Determine the (x, y) coordinate at the center of the cell enclosing the given text.  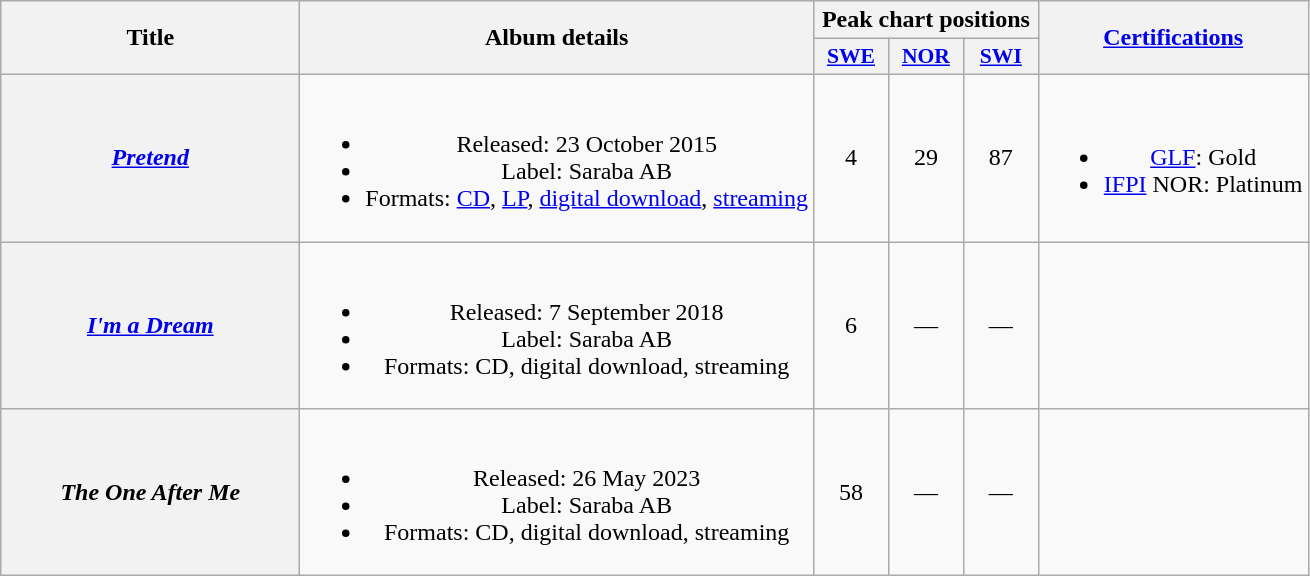
58 (852, 492)
Album details (557, 38)
Released: 23 October 2015Label: Saraba ABFormats: CD, LP, digital download, streaming (557, 158)
I'm a Dream (150, 326)
4 (852, 158)
SWI (1000, 57)
6 (852, 326)
Released: 26 May 2023Label: Saraba ABFormats: CD, digital download, streaming (557, 492)
SWE (852, 57)
Certifications (1173, 38)
29 (926, 158)
Pretend (150, 158)
NOR (926, 57)
GLF: GoldIFPI NOR: Platinum (1173, 158)
The One After Me (150, 492)
Title (150, 38)
87 (1000, 158)
Peak chart positions (926, 20)
Released: 7 September 2018Label: Saraba ABFormats: CD, digital download, streaming (557, 326)
